Locate the cell with the specified text and output its [X, Y] center coordinate. 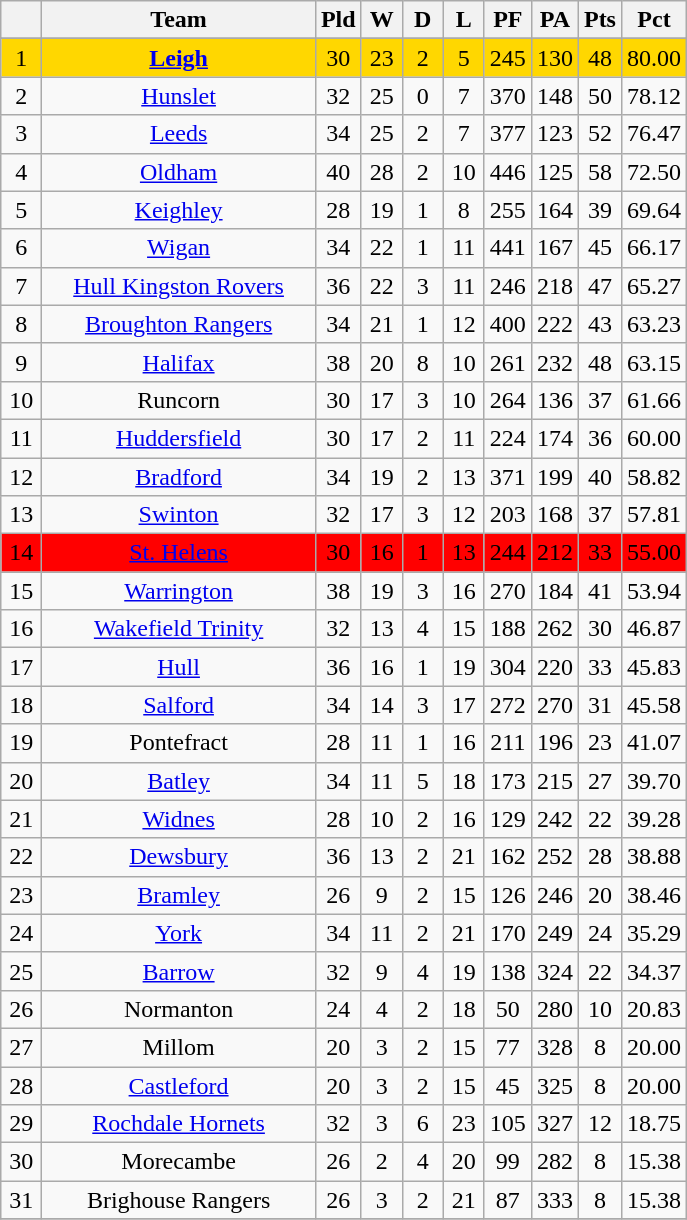
Team [179, 20]
441 [508, 248]
39 [600, 210]
264 [508, 400]
167 [554, 248]
60.00 [654, 438]
218 [554, 286]
Brighouse Rangers [179, 1200]
Morecambe [179, 1162]
Huddersfield [179, 438]
105 [508, 1124]
99 [508, 1162]
136 [554, 400]
78.12 [654, 96]
76.47 [654, 134]
Halifax [179, 362]
377 [508, 134]
Broughton Rangers [179, 324]
87 [508, 1200]
Salford [179, 705]
173 [508, 781]
Hull Kingston Rovers [179, 286]
20.83 [654, 1009]
252 [554, 857]
196 [554, 743]
327 [554, 1124]
Dewsbury [179, 857]
29 [22, 1124]
215 [554, 781]
18.75 [654, 1124]
Wigan [179, 248]
Bramley [179, 895]
41.07 [654, 743]
52 [600, 134]
222 [554, 324]
325 [554, 1085]
41 [600, 591]
126 [508, 895]
Warrington [179, 591]
45.83 [654, 667]
St. Helens [179, 553]
162 [508, 857]
138 [508, 971]
43 [600, 324]
77 [508, 1047]
York [179, 933]
242 [554, 819]
333 [554, 1200]
45.58 [654, 705]
400 [508, 324]
58.82 [654, 477]
80.00 [654, 58]
328 [554, 1047]
57.81 [654, 515]
211 [508, 743]
184 [554, 591]
63.23 [654, 324]
Wakefield Trinity [179, 629]
174 [554, 438]
65.27 [654, 286]
Rochdale Hornets [179, 1124]
272 [508, 705]
212 [554, 553]
0 [422, 96]
66.17 [654, 248]
148 [554, 96]
Hull [179, 667]
224 [508, 438]
244 [508, 553]
Oldham [179, 172]
123 [554, 134]
Keighley [179, 210]
220 [554, 667]
245 [508, 58]
46.87 [654, 629]
Batley [179, 781]
63.15 [654, 362]
PF [508, 20]
Pct [654, 20]
Runcorn [179, 400]
129 [508, 819]
370 [508, 96]
Bradford [179, 477]
Barrow [179, 971]
55.00 [654, 553]
Pts [600, 20]
61.66 [654, 400]
261 [508, 362]
Castleford [179, 1085]
39.70 [654, 781]
249 [554, 933]
PA [554, 20]
324 [554, 971]
170 [508, 933]
125 [554, 172]
47 [600, 286]
168 [554, 515]
232 [554, 362]
203 [508, 515]
Millom [179, 1047]
Swinton [179, 515]
39.28 [654, 819]
58 [600, 172]
69.64 [654, 210]
Hunslet [179, 96]
282 [554, 1162]
Normanton [179, 1009]
34.37 [654, 971]
280 [554, 1009]
L [464, 20]
Leeds [179, 134]
446 [508, 172]
371 [508, 477]
Widnes [179, 819]
38.88 [654, 857]
304 [508, 667]
Pontefract [179, 743]
Leigh [179, 58]
130 [554, 58]
255 [508, 210]
Pld [338, 20]
53.94 [654, 591]
199 [554, 477]
72.50 [654, 172]
W [382, 20]
164 [554, 210]
35.29 [654, 933]
38.46 [654, 895]
262 [554, 629]
188 [508, 629]
D [422, 20]
